Provide the [X, Y] coordinate of the cell's center where the given text is located.  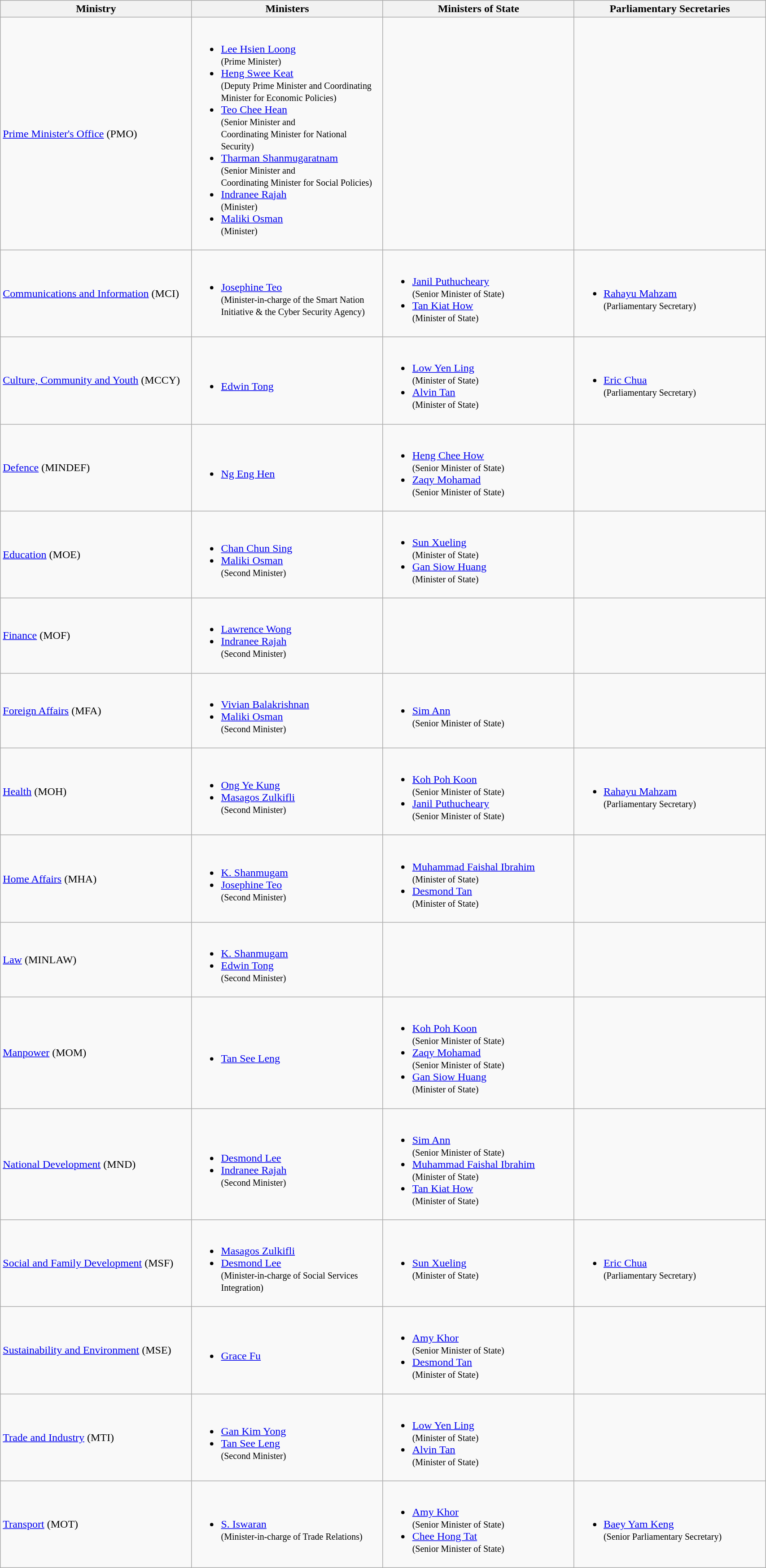
Janil Puthucheary(Senior Minister of State)Tan Kiat How(Minister of State) [478, 293]
Chan Chun SingMaliki Osman(Second Minister) [287, 555]
Desmond LeeIndranee Rajah(Second Minister) [287, 1164]
Sun Xueling(Minister of State)Gan Siow Huang(Minister of State) [478, 555]
Finance (MOF) [96, 635]
Lawrence WongIndranee Rajah(Second Minister) [287, 635]
Parliamentary Secretaries [670, 9]
Muhammad Faishal Ibrahim(Minister of State)Desmond Tan(Minister of State) [478, 878]
Sustainability and Environment (MSE) [96, 1350]
Ng Eng Hen [287, 467]
Transport (MOT) [96, 1524]
Manpower (MOM) [96, 1053]
Sim Ann(Senior Minister of State) [478, 711]
Gan Kim YongTan See Leng(Second Minister) [287, 1437]
Sim Ann(Senior Minister of State)Muhammad Faishal Ibrahim(Minister of State)Tan Kiat How(Minister of State) [478, 1164]
Masagos ZulkifliDesmond Lee(Minister-in-charge of Social Services Integration) [287, 1263]
Social and Family Development (MSF) [96, 1263]
Ministers of State [478, 9]
Defence (MINDEF) [96, 467]
Edwin Tong [287, 380]
Trade and Industry (MTI) [96, 1437]
Baey Yam Keng(Senior Parliamentary Secretary) [670, 1524]
S. Iswaran(Minister-in-charge of Trade Relations) [287, 1524]
National Development (MND) [96, 1164]
Culture, Community and Youth (MCCY) [96, 380]
Amy Khor(Senior Minister of State)Chee Hong Tat(Senior Minister of State) [478, 1524]
Foreign Affairs (MFA) [96, 711]
Amy Khor(Senior Minister of State)Desmond Tan(Minister of State) [478, 1350]
Prime Minister's Office (PMO) [96, 134]
Ong Ye KungMasagos Zulkifli(Second Minister) [287, 791]
Sun Xueling(Minister of State) [478, 1263]
Grace Fu [287, 1350]
Ministers [287, 9]
Education (MOE) [96, 555]
Koh Poh Koon(Senior Minister of State)Zaqy Mohamad(Senior Minister of State)Gan Siow Huang(Minister of State) [478, 1053]
Home Affairs (MHA) [96, 878]
Vivian BalakrishnanMaliki Osman(Second Minister) [287, 711]
Koh Poh Koon(Senior Minister of State)Janil Puthucheary(Senior Minister of State) [478, 791]
K. ShanmugamJosephine Teo(Second Minister) [287, 878]
Law (MINLAW) [96, 959]
K. ShanmugamEdwin Tong(Second Minister) [287, 959]
Health (MOH) [96, 791]
Heng Chee How(Senior Minister of State)Zaqy Mohamad(Senior Minister of State) [478, 467]
Ministry [96, 9]
Communications and Information (MCI) [96, 293]
Tan See Leng [287, 1053]
Josephine Teo (Minister-in-charge of the Smart Nation Initiative & the Cyber Security Agency) [287, 293]
